Detect which cell encompasses the target text, then output its [X, Y] center coordinate. 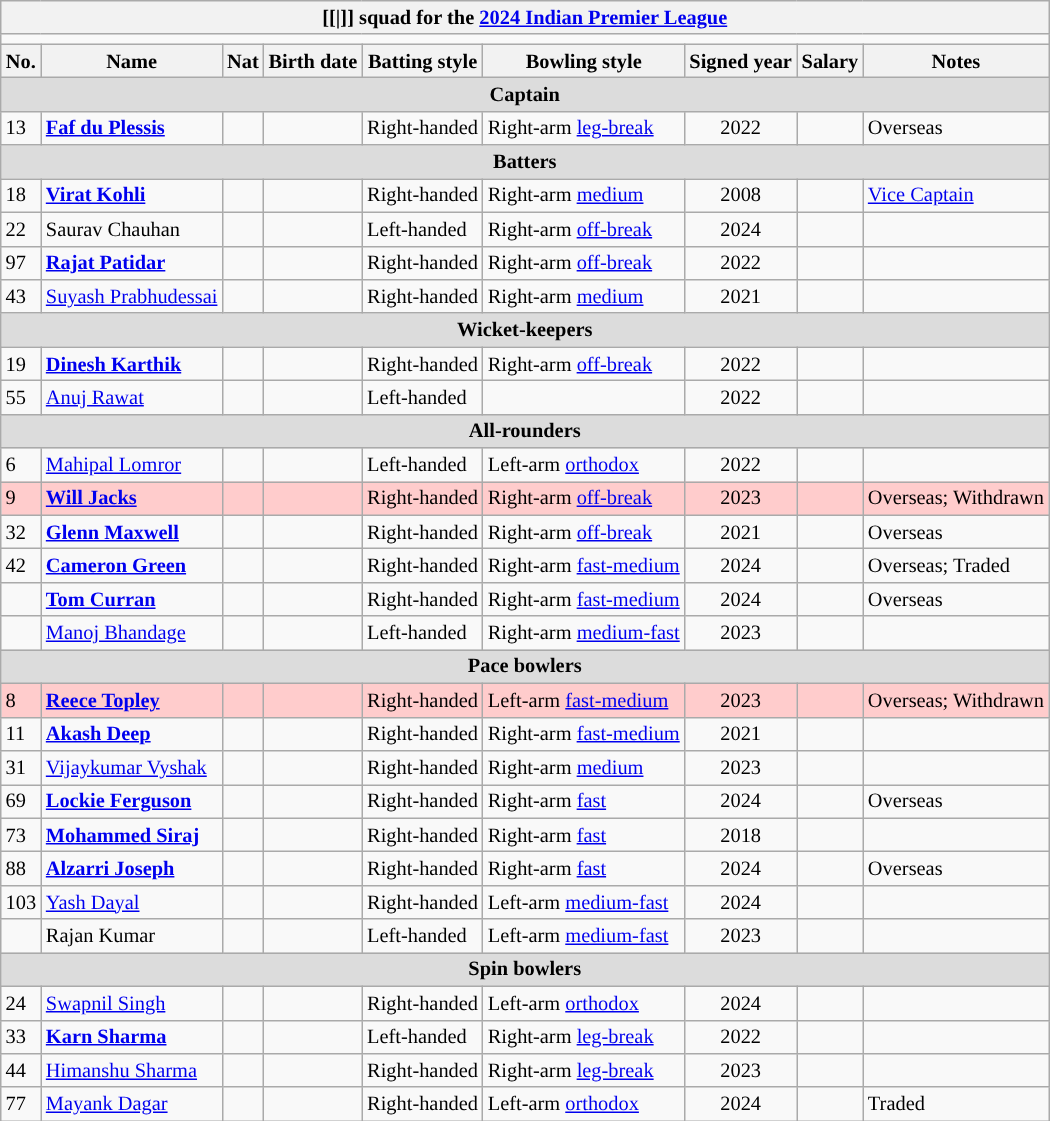
Tom Curran [132, 599]
Overseas; Traded [956, 565]
88 [21, 868]
Name [132, 61]
[[|]] squad for the 2024 Indian Premier League [525, 17]
Suyash Prabhudessai [132, 296]
103 [21, 902]
31 [21, 767]
Birth date [314, 61]
Yash Dayal [132, 902]
Karn Sharma [132, 1037]
69 [21, 801]
Rajat Patidar [132, 263]
Mayank Dagar [132, 1104]
Virat Kohli [132, 195]
43 [21, 296]
No. [21, 61]
Mohammed Siraj [132, 835]
Pace bowlers [525, 666]
Saurav Chauhan [132, 229]
73 [21, 835]
Will Jacks [132, 498]
Lockie Ferguson [132, 801]
Alzarri Joseph [132, 868]
13 [21, 128]
Batters [525, 162]
Reece Topley [132, 700]
9 [21, 498]
Wicket-keepers [525, 330]
Left-arm fast-medium [584, 700]
44 [21, 1070]
8 [21, 700]
Batting style [422, 61]
Bowling style [584, 61]
Nat [242, 61]
Traded [956, 1104]
Vice Captain [956, 195]
33 [21, 1037]
Dinesh Karthik [132, 364]
Anuj Rawat [132, 397]
Rajan Kumar [132, 936]
Signed year [741, 61]
Right-arm medium-fast [584, 633]
All-rounders [525, 431]
Swapnil Singh [132, 1003]
Salary [830, 61]
Glenn Maxwell [132, 532]
6 [21, 465]
32 [21, 532]
Notes [956, 61]
22 [21, 229]
11 [21, 734]
Himanshu Sharma [132, 1070]
Vijaykumar Vyshak [132, 767]
Spin bowlers [525, 969]
2008 [741, 195]
18 [21, 195]
Captain [525, 94]
Akash Deep [132, 734]
55 [21, 397]
Mahipal Lomror [132, 465]
Manoj Bhandage [132, 633]
77 [21, 1104]
97 [21, 263]
42 [21, 565]
Cameron Green [132, 565]
24 [21, 1003]
19 [21, 364]
Faf du Plessis [132, 128]
2018 [741, 835]
